Determine the [X, Y] coordinate at the center of the cell enclosing the given text.  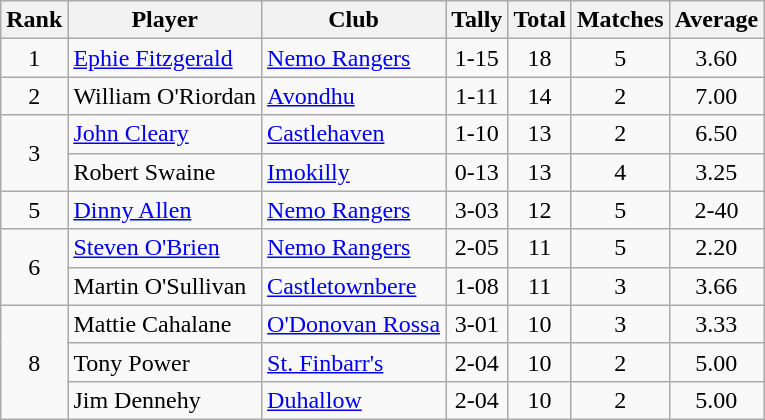
Mattie Cahalane [165, 324]
William O'Riordan [165, 96]
1 [34, 58]
6 [34, 267]
Jim Dennehy [165, 400]
2-40 [716, 210]
Dinny Allen [165, 210]
1-08 [477, 286]
Rank [34, 20]
Avondhu [354, 96]
Club [354, 20]
2.20 [716, 248]
Player [165, 20]
Martin O'Sullivan [165, 286]
18 [540, 58]
3.66 [716, 286]
Tally [477, 20]
0-13 [477, 172]
14 [540, 96]
3-01 [477, 324]
Steven O'Brien [165, 248]
Total [540, 20]
Average [716, 20]
1-10 [477, 134]
1-15 [477, 58]
3.25 [716, 172]
Tony Power [165, 362]
1-11 [477, 96]
3.60 [716, 58]
7.00 [716, 96]
Ephie Fitzgerald [165, 58]
Castlehaven [354, 134]
Imokilly [354, 172]
4 [620, 172]
John Cleary [165, 134]
St. Finbarr's [354, 362]
8 [34, 362]
O'Donovan Rossa [354, 324]
Castletownbere [354, 286]
3-03 [477, 210]
6.50 [716, 134]
Matches [620, 20]
2-05 [477, 248]
12 [540, 210]
3.33 [716, 324]
Duhallow [354, 400]
Robert Swaine [165, 172]
